Scan for the cell matching the given text and deliver its [X, Y] coordinate at center. 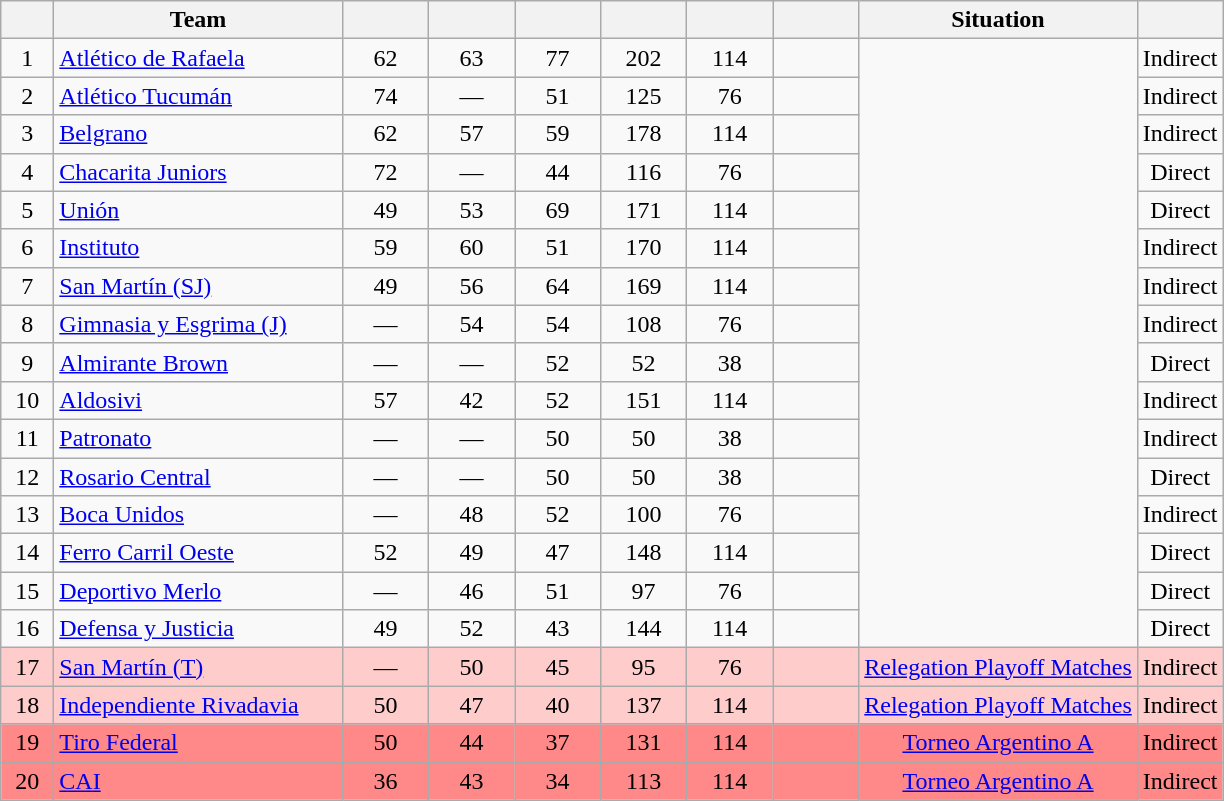
95 [644, 667]
Rosario Central [198, 477]
64 [557, 286]
36 [385, 781]
125 [644, 96]
137 [644, 705]
48 [471, 515]
Belgrano [198, 134]
17 [28, 667]
8 [28, 324]
Situation [998, 20]
Independiente Rivadavia [198, 705]
60 [471, 248]
40 [557, 705]
108 [644, 324]
97 [644, 591]
San Martín (T) [198, 667]
Tiro Federal [198, 743]
151 [644, 400]
Patronato [198, 438]
13 [28, 515]
100 [644, 515]
Team [198, 20]
Atlético de Rafaela [198, 58]
15 [28, 591]
11 [28, 438]
16 [28, 629]
Almirante Brown [198, 362]
9 [28, 362]
63 [471, 58]
14 [28, 553]
169 [644, 286]
San Martín (SJ) [198, 286]
170 [644, 248]
42 [471, 400]
56 [471, 286]
Gimnasia y Esgrima (J) [198, 324]
4 [28, 172]
171 [644, 210]
3 [28, 134]
7 [28, 286]
74 [385, 96]
Deportivo Merlo [198, 591]
6 [28, 248]
131 [644, 743]
CAI [198, 781]
144 [644, 629]
45 [557, 667]
Boca Unidos [198, 515]
5 [28, 210]
72 [385, 172]
12 [28, 477]
2 [28, 96]
20 [28, 781]
Unión [198, 210]
148 [644, 553]
10 [28, 400]
77 [557, 58]
46 [471, 591]
Ferro Carril Oeste [198, 553]
116 [644, 172]
1 [28, 58]
Atlético Tucumán [198, 96]
202 [644, 58]
19 [28, 743]
34 [557, 781]
69 [557, 210]
113 [644, 781]
Aldosivi [198, 400]
53 [471, 210]
Defensa y Justicia [198, 629]
18 [28, 705]
178 [644, 134]
37 [557, 743]
Instituto [198, 248]
Chacarita Juniors [198, 172]
